Return [X, Y] of the center of cell containing provided text 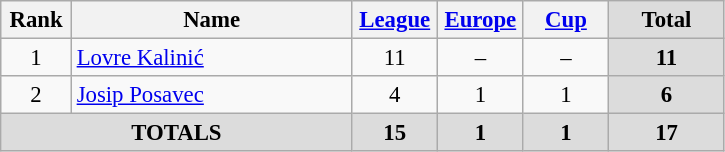
TOTALS [176, 133]
Name [212, 20]
Josip Posavec [212, 95]
15 [395, 133]
4 [395, 95]
Europe [481, 20]
League [395, 20]
6 [667, 95]
2 [36, 95]
Rank [36, 20]
17 [667, 133]
Lovre Kalinić [212, 58]
Cup [566, 20]
Total [667, 20]
